Scan for the cell matching the given text and deliver its (x, y) coordinate at center. 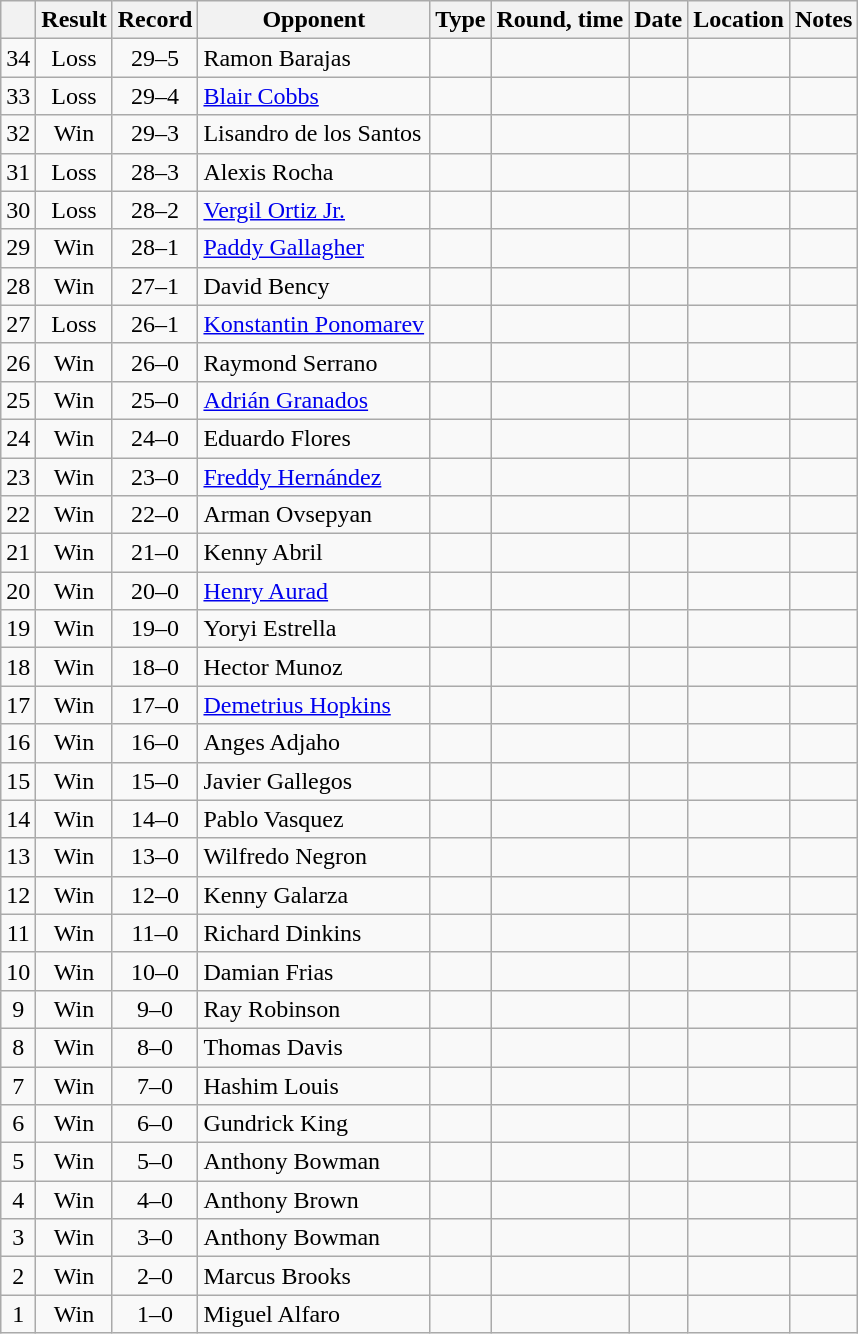
Hashim Louis (314, 1085)
25–0 (155, 400)
Notes (823, 20)
Raymond Serrano (314, 362)
1 (18, 1314)
22–0 (155, 515)
21 (18, 553)
23 (18, 477)
24 (18, 438)
20 (18, 591)
33 (18, 96)
21–0 (155, 553)
8–0 (155, 1047)
Pablo Vasquez (314, 819)
12 (18, 895)
David Bency (314, 286)
Record (155, 20)
3 (18, 1238)
Opponent (314, 20)
11–0 (155, 933)
Anthony Brown (314, 1200)
29–5 (155, 58)
Ramon Barajas (314, 58)
4 (18, 1200)
17 (18, 705)
2–0 (155, 1276)
Konstantin Ponomarev (314, 324)
Lisandro de los Santos (314, 134)
10 (18, 971)
Kenny Abril (314, 553)
14–0 (155, 819)
16–0 (155, 743)
Wilfredo Negron (314, 857)
13–0 (155, 857)
26–1 (155, 324)
Damian Frias (314, 971)
Eduardo Flores (314, 438)
25 (18, 400)
20–0 (155, 591)
28–1 (155, 248)
19 (18, 629)
Anges Adjaho (314, 743)
27 (18, 324)
26 (18, 362)
Yoryi Estrella (314, 629)
Result (74, 20)
26–0 (155, 362)
Alexis Rocha (314, 172)
18–0 (155, 667)
18 (18, 667)
4–0 (155, 1200)
Arman Ovsepyan (314, 515)
22 (18, 515)
Paddy Gallagher (314, 248)
15 (18, 781)
8 (18, 1047)
Javier Gallegos (314, 781)
14 (18, 819)
24–0 (155, 438)
6–0 (155, 1124)
2 (18, 1276)
31 (18, 172)
23–0 (155, 477)
Kenny Galarza (314, 895)
16 (18, 743)
32 (18, 134)
Ray Robinson (314, 1009)
Adrián Granados (314, 400)
Henry Aurad (314, 591)
5 (18, 1162)
Type (460, 20)
3–0 (155, 1238)
6 (18, 1124)
17–0 (155, 705)
13 (18, 857)
7 (18, 1085)
Blair Cobbs (314, 96)
11 (18, 933)
12–0 (155, 895)
Date (658, 20)
9–0 (155, 1009)
27–1 (155, 286)
28–3 (155, 172)
29 (18, 248)
Round, time (560, 20)
30 (18, 210)
Gundrick King (314, 1124)
Freddy Hernández (314, 477)
Demetrius Hopkins (314, 705)
5–0 (155, 1162)
Hector Munoz (314, 667)
1–0 (155, 1314)
10–0 (155, 971)
15–0 (155, 781)
19–0 (155, 629)
Location (739, 20)
29–4 (155, 96)
28 (18, 286)
Marcus Brooks (314, 1276)
9 (18, 1009)
Vergil Ortiz Jr. (314, 210)
34 (18, 58)
Thomas Davis (314, 1047)
Richard Dinkins (314, 933)
7–0 (155, 1085)
29–3 (155, 134)
28–2 (155, 210)
Miguel Alfaro (314, 1314)
